Search for the cell housing the specified text and yield its [x, y] center coordinate. 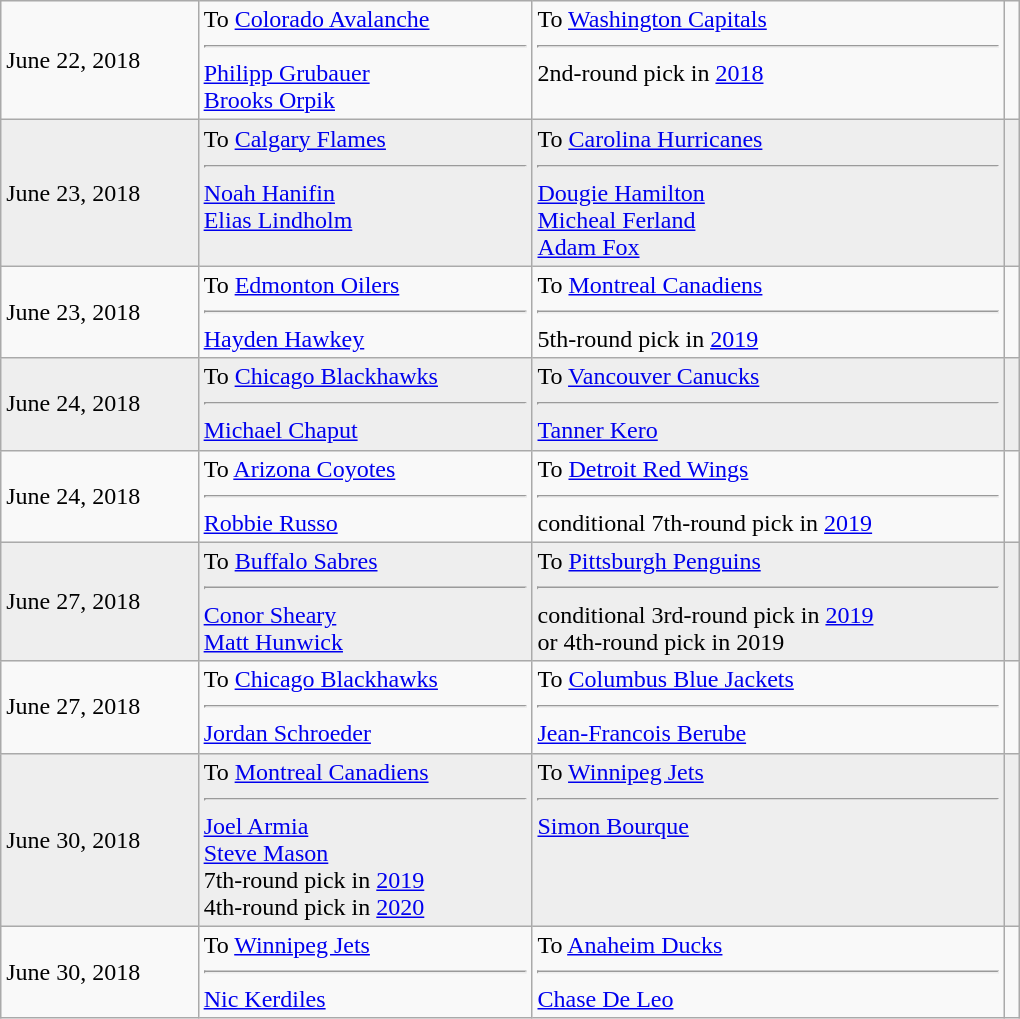
To Anaheim DucksChase De Leo [768, 972]
To Montreal Canadiens5th-round pick in 2019 [768, 312]
To Winnipeg JetsSimon Bourque [768, 840]
To Chicago BlackhawksJordan Schroeder [365, 707]
To Carolina HurricanesDougie HamiltonMicheal FerlandAdam Fox [768, 193]
To Arizona CoyotesRobbie Russo [365, 496]
To Washington Capitals2nd-round pick in 2018 [768, 60]
To Buffalo SabresConor ShearyMatt Hunwick [365, 602]
To Edmonton OilersHayden Hawkey [365, 312]
To Montreal CanadiensJoel ArmiaSteve Mason7th-round pick in 20194th-round pick in 2020 [365, 840]
To Winnipeg JetsNic Kerdiles [365, 972]
To Vancouver CanucksTanner Kero [768, 404]
To Pittsburgh Penguinsconditional 3rd-round pick in 2019or 4th-round pick in 2019 [768, 602]
To Columbus Blue JacketsJean-Francois Berube [768, 707]
To Chicago BlackhawksMichael Chaput [365, 404]
To Calgary FlamesNoah HanifinElias Lindholm [365, 193]
June 22, 2018 [100, 60]
To Detroit Red Wingsconditional 7th-round pick in 2019 [768, 496]
To Colorado AvalanchePhilipp GrubauerBrooks Orpik [365, 60]
